Find where the given text appears and provide that cell's center as (x, y) coordinate. 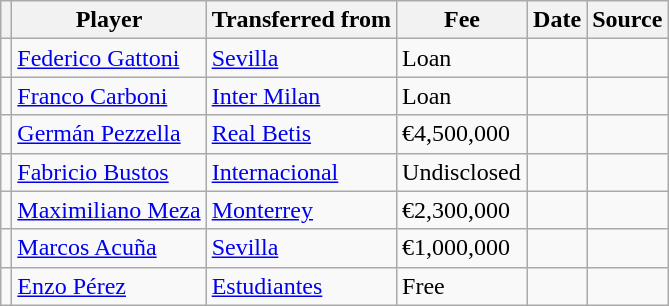
Estudiantes (301, 286)
Marcos Acuña (109, 248)
Real Betis (301, 134)
Maximiliano Meza (109, 210)
Free (462, 286)
Fee (462, 20)
Enzo Pérez (109, 286)
Germán Pezzella (109, 134)
Transferred from (301, 20)
Undisclosed (462, 172)
Federico Gattoni (109, 58)
Player (109, 20)
€1,000,000 (462, 248)
€4,500,000 (462, 134)
€2,300,000 (462, 210)
Inter Milan (301, 96)
Fabricio Bustos (109, 172)
Date (558, 20)
Internacional (301, 172)
Source (628, 20)
Franco Carboni (109, 96)
Monterrey (301, 210)
